Detect which cell encompasses the target text, then output its (x, y) center coordinate. 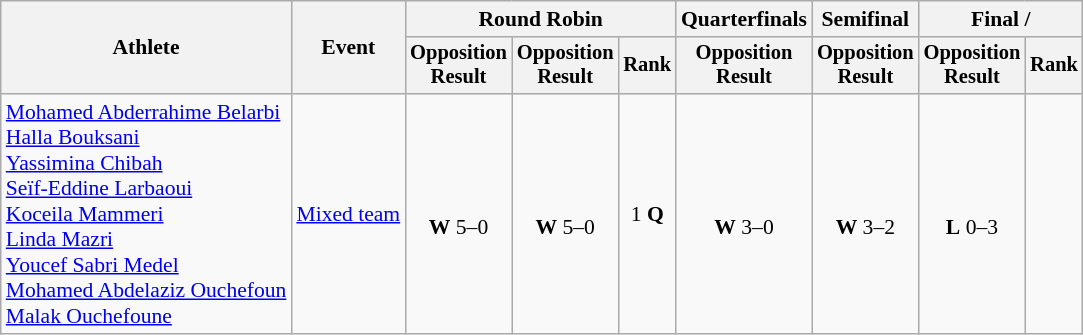
Event (348, 48)
1 Q (647, 214)
Mixed team (348, 214)
W 3–2 (866, 214)
Round Robin (540, 19)
Final / (1001, 19)
Athlete (146, 48)
Semifinal (866, 19)
W 3–0 (744, 214)
Quarterfinals (744, 19)
L 0–3 (972, 214)
